From the cell containing the given text, extract its center point as [X, Y] coordinate. 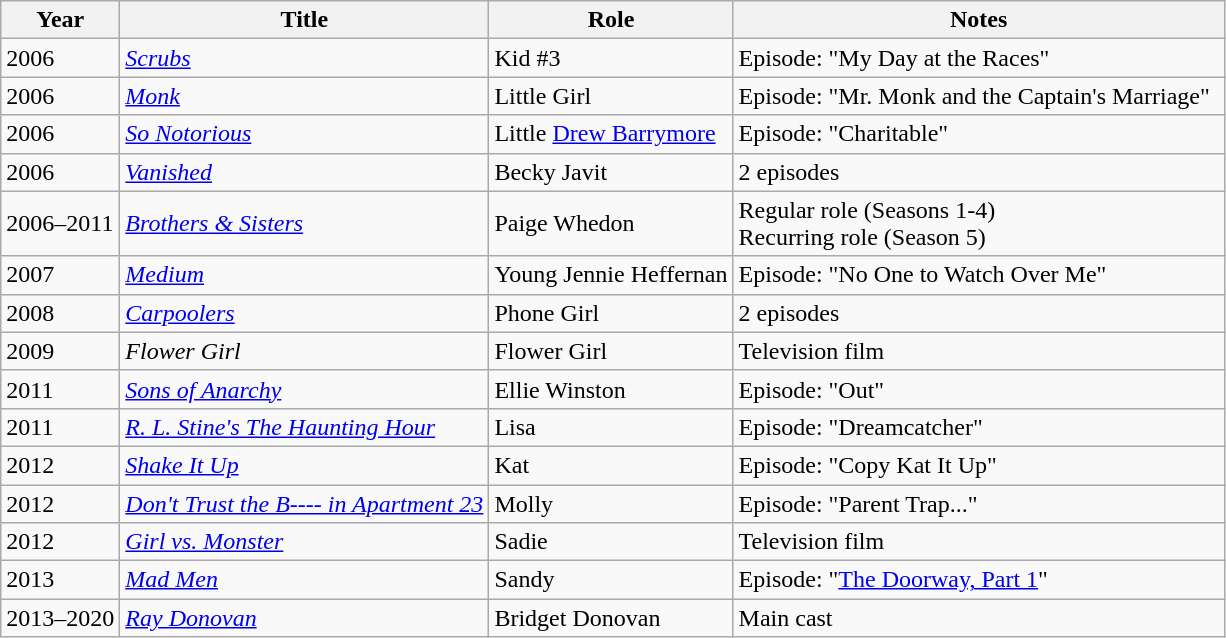
Ray Donovan [304, 618]
Brothers & Sisters [304, 224]
Main cast [978, 618]
Episode: "The Doorway, Part 1" [978, 580]
2009 [60, 351]
Kid #3 [611, 58]
Ellie Winston [611, 389]
Year [60, 20]
Mad Men [304, 580]
Episode: "Charitable" [978, 134]
Little Drew Barrymore [611, 134]
2007 [60, 275]
Bridget Donovan [611, 618]
So Notorious [304, 134]
Notes [978, 20]
Lisa [611, 427]
Carpoolers [304, 313]
2013–2020 [60, 618]
Episode: "My Day at the Races" [978, 58]
Molly [611, 503]
2006–2011 [60, 224]
R. L. Stine's The Haunting Hour [304, 427]
Episode: "Parent Trap..." [978, 503]
Kat [611, 465]
Regular role (Seasons 1-4)Recurring role (Season 5) [978, 224]
Paige Whedon [611, 224]
Medium [304, 275]
Episode: "Dreamcatcher" [978, 427]
Young Jennie Heffernan [611, 275]
Sadie [611, 542]
Monk [304, 96]
Little Girl [611, 96]
Role [611, 20]
2013 [60, 580]
Sons of Anarchy [304, 389]
Girl vs. Monster [304, 542]
Shake It Up [304, 465]
Vanished [304, 172]
Title [304, 20]
Episode: "Mr. Monk and the Captain's Marriage" [978, 96]
Becky Javit [611, 172]
Don't Trust the B---- in Apartment 23 [304, 503]
Episode: "Copy Kat It Up" [978, 465]
Scrubs [304, 58]
2008 [60, 313]
Sandy [611, 580]
Phone Girl [611, 313]
Episode: "Out" [978, 389]
Episode: "No One to Watch Over Me" [978, 275]
